Search for the cell housing the specified text and yield its (x, y) center coordinate. 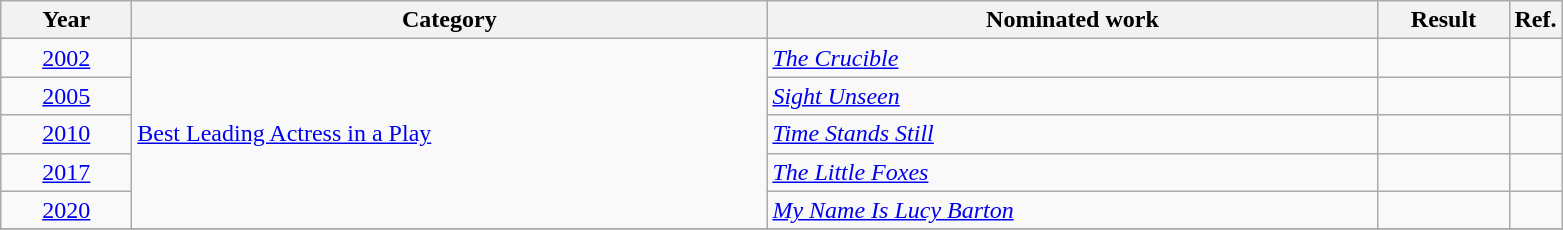
The Crucible (1072, 58)
2020 (66, 210)
Category (450, 20)
2002 (66, 58)
My Name Is Lucy Barton (1072, 210)
Best Leading Actress in a Play (450, 134)
Sight Unseen (1072, 96)
Ref. (1536, 20)
The Little Foxes (1072, 172)
Year (66, 20)
Time Stands Still (1072, 134)
Nominated work (1072, 20)
2010 (66, 134)
2017 (66, 172)
Result (1444, 20)
2005 (66, 96)
